Find where the given text appears and provide that cell's center as [x, y] coordinate. 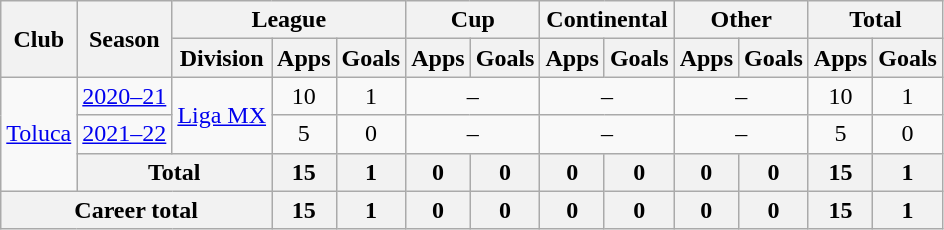
Division [222, 58]
Continental [607, 20]
League [289, 20]
Cup [473, 20]
2021–22 [124, 134]
Other [741, 20]
2020–21 [124, 96]
Career total [136, 210]
Toluca [39, 134]
Club [39, 39]
Liga MX [222, 115]
Season [124, 39]
